Return the (x, y) coordinate for the center point of the cell that contains the specified text.  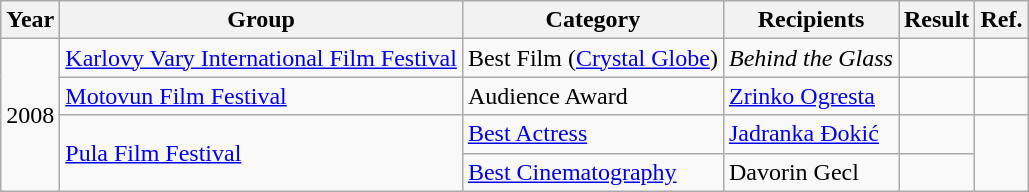
Zrinko Ogresta (810, 96)
Audience Award (592, 96)
Davorin Gecl (810, 172)
2008 (30, 115)
Best Film (Crystal Globe) (592, 58)
Jadranka Đokić (810, 134)
Category (592, 20)
Ref. (1002, 20)
Best Cinematography (592, 172)
Year (30, 20)
Result (936, 20)
Behind the Glass (810, 58)
Motovun Film Festival (262, 96)
Pula Film Festival (262, 153)
Group (262, 20)
Best Actress (592, 134)
Recipients (810, 20)
Karlovy Vary International Film Festival (262, 58)
